Pinpoint the cell where the given text exists, returning its (x, y) midpoint coordinate. 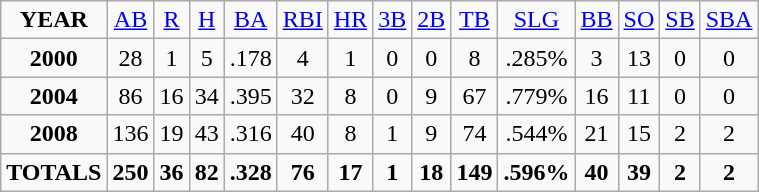
TB (474, 20)
82 (206, 172)
18 (432, 172)
34 (206, 96)
19 (172, 134)
TOTALS (54, 172)
39 (639, 172)
3B (392, 20)
BB (596, 20)
136 (130, 134)
SB (680, 20)
67 (474, 96)
2000 (54, 58)
.316 (250, 134)
43 (206, 134)
17 (350, 172)
76 (302, 172)
32 (302, 96)
RBI (302, 20)
.328 (250, 172)
BA (250, 20)
86 (130, 96)
.395 (250, 96)
HR (350, 20)
SLG (536, 20)
3 (596, 58)
SBA (729, 20)
36 (172, 172)
2008 (54, 134)
2B (432, 20)
4 (302, 58)
H (206, 20)
SO (639, 20)
13 (639, 58)
15 (639, 134)
149 (474, 172)
.544% (536, 134)
28 (130, 58)
AB (130, 20)
2004 (54, 96)
74 (474, 134)
R (172, 20)
5 (206, 58)
YEAR (54, 20)
11 (639, 96)
250 (130, 172)
.596% (536, 172)
.178 (250, 58)
.779% (536, 96)
21 (596, 134)
.285% (536, 58)
